Capture the cell that displays the provided text and extract its (X, Y) central coordinate. 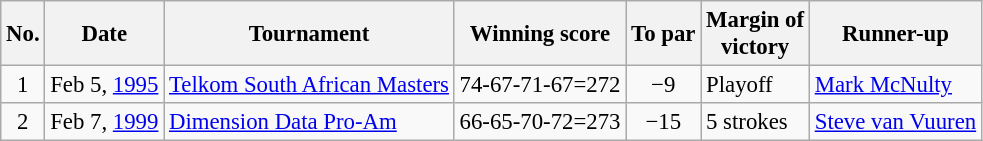
Playoff (756, 85)
Tournament (310, 34)
Telkom South African Masters (310, 85)
Dimension Data Pro-Am (310, 122)
1 (23, 85)
Steve van Vuuren (895, 122)
74-67-71-67=272 (540, 85)
Feb 5, 1995 (104, 85)
No. (23, 34)
Margin ofvictory (756, 34)
−15 (664, 122)
Runner-up (895, 34)
Winning score (540, 34)
To par (664, 34)
5 strokes (756, 122)
Date (104, 34)
66-65-70-72=273 (540, 122)
−9 (664, 85)
Mark McNulty (895, 85)
2 (23, 122)
Feb 7, 1999 (104, 122)
